Return (x, y) of the center of cell containing provided text 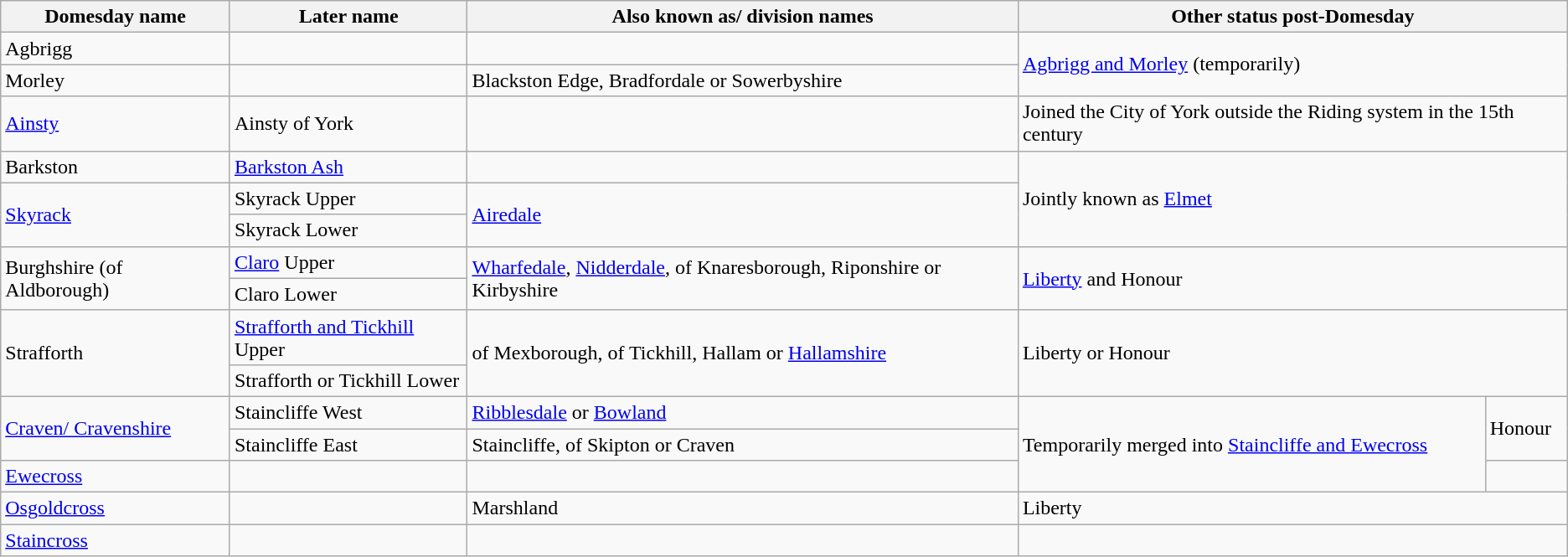
Strafforth or Tickhill Lower (348, 380)
Airedale (742, 214)
Wharfedale, Nidderdale, of Knaresborough, Riponshire or Kirbyshire (742, 278)
Honour (1526, 428)
Craven/ Cravenshire (116, 428)
Strafforth and Tickhill Upper (348, 337)
Osgoldcross (116, 508)
Other status post-Domesday (1292, 17)
Later name (348, 17)
Also known as/ division names (742, 17)
Staincliffe West (348, 412)
Ainsty (116, 124)
Ribblesdale or Bowland (742, 412)
Domesday name (116, 17)
of Mexborough, of Tickhill, Hallam or Hallamshire (742, 353)
Agbrigg and Morley (temporarily) (1292, 64)
Ainsty of York (348, 124)
Burghshire (of Aldborough) (116, 278)
Barkston Ash (348, 167)
Ewecross (116, 477)
Liberty or Honour (1292, 353)
Skyrack Upper (348, 199)
Blackston Edge, Bradfordale or Sowerbyshire (742, 80)
Barkston (116, 167)
Claro Upper (348, 262)
Marshland (742, 508)
Joined the City of York outside the Riding system in the 15th century (1292, 124)
Claro Lower (348, 294)
Temporarily merged into Staincliffe and Ewecross (1251, 444)
Liberty (1292, 508)
Skyrack Lower (348, 230)
Strafforth (116, 353)
Morley (116, 80)
Staincliffe, of Skipton or Craven (742, 445)
Staincliffe East (348, 445)
Jointly known as Elmet (1292, 199)
Skyrack (116, 214)
Staincross (116, 540)
Agbrigg (116, 49)
Liberty and Honour (1292, 278)
